Detect which cell encompasses the target text, then output its [X, Y] center coordinate. 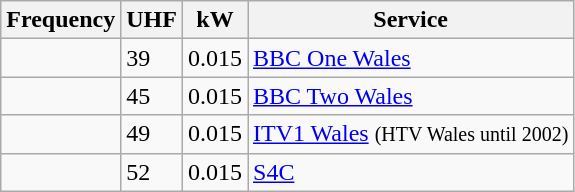
39 [152, 58]
49 [152, 134]
ITV1 Wales (HTV Wales until 2002) [411, 134]
Frequency [61, 20]
UHF [152, 20]
BBC One Wales [411, 58]
BBC Two Wales [411, 96]
kW [214, 20]
45 [152, 96]
Service [411, 20]
S4C [411, 172]
52 [152, 172]
